Search for the cell housing the specified text and yield its (x, y) center coordinate. 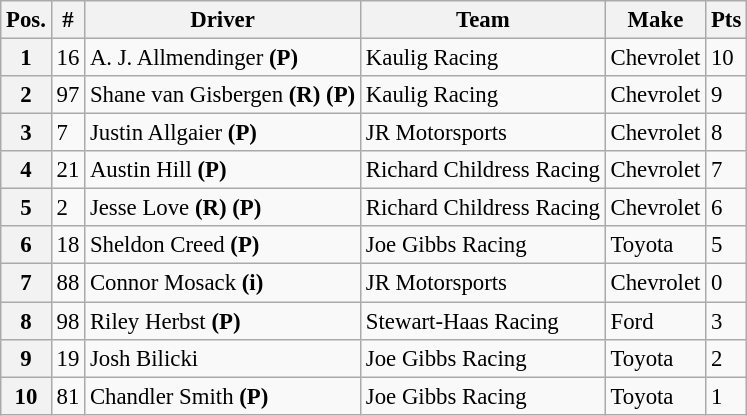
98 (68, 321)
18 (68, 245)
Chandler Smith (P) (223, 396)
Connor Mosack (i) (223, 283)
Justin Allgaier (P) (223, 133)
Make (655, 20)
# (68, 20)
19 (68, 358)
Jesse Love (R) (P) (223, 208)
Riley Herbst (P) (223, 321)
Sheldon Creed (P) (223, 245)
Austin Hill (P) (223, 170)
Ford (655, 321)
Pts (726, 20)
Stewart-Haas Racing (484, 321)
88 (68, 283)
Driver (223, 20)
97 (68, 95)
16 (68, 58)
0 (726, 283)
A. J. Allmendinger (P) (223, 58)
Shane van Gisbergen (R) (P) (223, 95)
Josh Bilicki (223, 358)
4 (26, 170)
Team (484, 20)
Pos. (26, 20)
21 (68, 170)
81 (68, 396)
